Search for the cell housing the specified text and yield its (x, y) center coordinate. 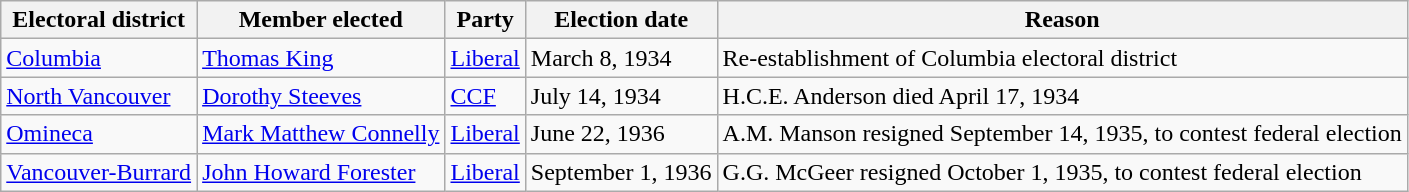
July 14, 1934 (621, 96)
Mark Matthew Connelly (321, 134)
North Vancouver (99, 96)
Omineca (99, 134)
CCF (485, 96)
G.G. McGeer resigned October 1, 1935, to contest federal election (1062, 172)
Election date (621, 20)
September 1, 1936 (621, 172)
A.M. Manson resigned September 14, 1935, to contest federal election (1062, 134)
John Howard Forester (321, 172)
Electoral district (99, 20)
Re-establishment of Columbia electoral district (1062, 58)
Reason (1062, 20)
Thomas King (321, 58)
Vancouver-Burrard (99, 172)
March 8, 1934 (621, 58)
Columbia (99, 58)
H.C.E. Anderson died April 17, 1934 (1062, 96)
June 22, 1936 (621, 134)
Dorothy Steeves (321, 96)
Member elected (321, 20)
Party (485, 20)
